Return (x, y) of the center of cell containing provided text 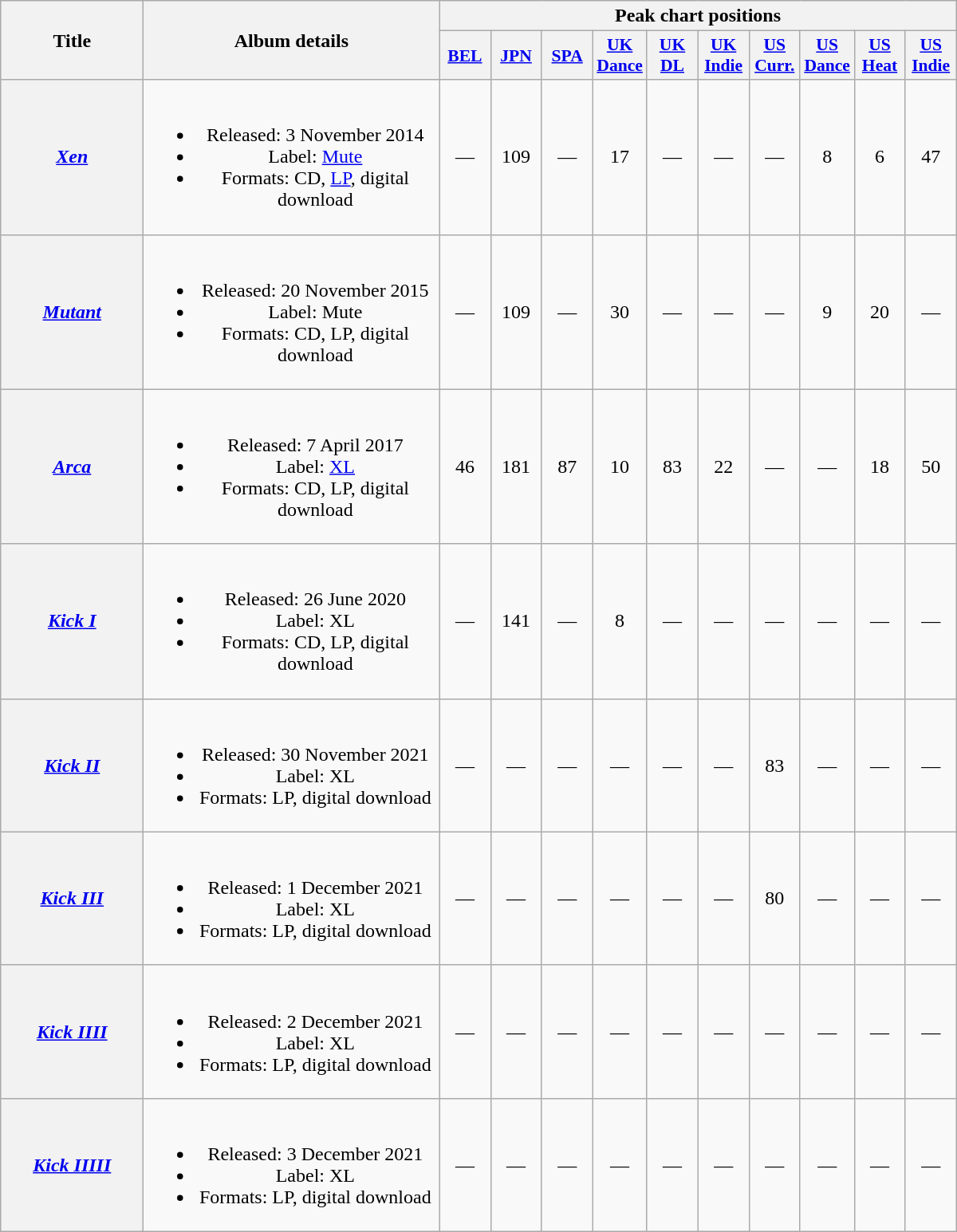
Kick II (72, 766)
Released: 1 December 2021Label: XLFormats: LP, digital download (292, 898)
46 (465, 466)
USCurr. (774, 56)
Kick IIIII (72, 1164)
6 (880, 157)
181 (516, 466)
UKIndie (723, 56)
87 (567, 466)
Xen (72, 157)
UKDL (672, 56)
Kick I (72, 621)
22 (723, 466)
Released: 7 April 2017Label: XLFormats: CD, LP, digital download (292, 466)
USDance (827, 56)
10 (620, 466)
Album details (292, 40)
80 (774, 898)
Released: 30 November 2021Label: XLFormats: LP, digital download (292, 766)
9 (827, 312)
47 (931, 157)
Released: 26 June 2020Label: XLFormats: CD, LP, digital download (292, 621)
Released: 3 November 2014Label: MuteFormats: CD, LP, digital download (292, 157)
Kick IIII (72, 1032)
141 (516, 621)
Released: 20 November 2015Label: MuteFormats: CD, LP, digital download (292, 312)
UKDance (620, 56)
BEL (465, 56)
JPN (516, 56)
Title (72, 40)
17 (620, 157)
USIndie (931, 56)
Arca (72, 466)
Mutant (72, 312)
50 (931, 466)
30 (620, 312)
20 (880, 312)
USHeat (880, 56)
SPA (567, 56)
Released: 3 December 2021Label: XLFormats: LP, digital download (292, 1164)
Released: 2 December 2021Label: XLFormats: LP, digital download (292, 1032)
Kick III (72, 898)
18 (880, 466)
Peak chart positions (698, 16)
